Locate the cell with the specified text and output its [x, y] center coordinate. 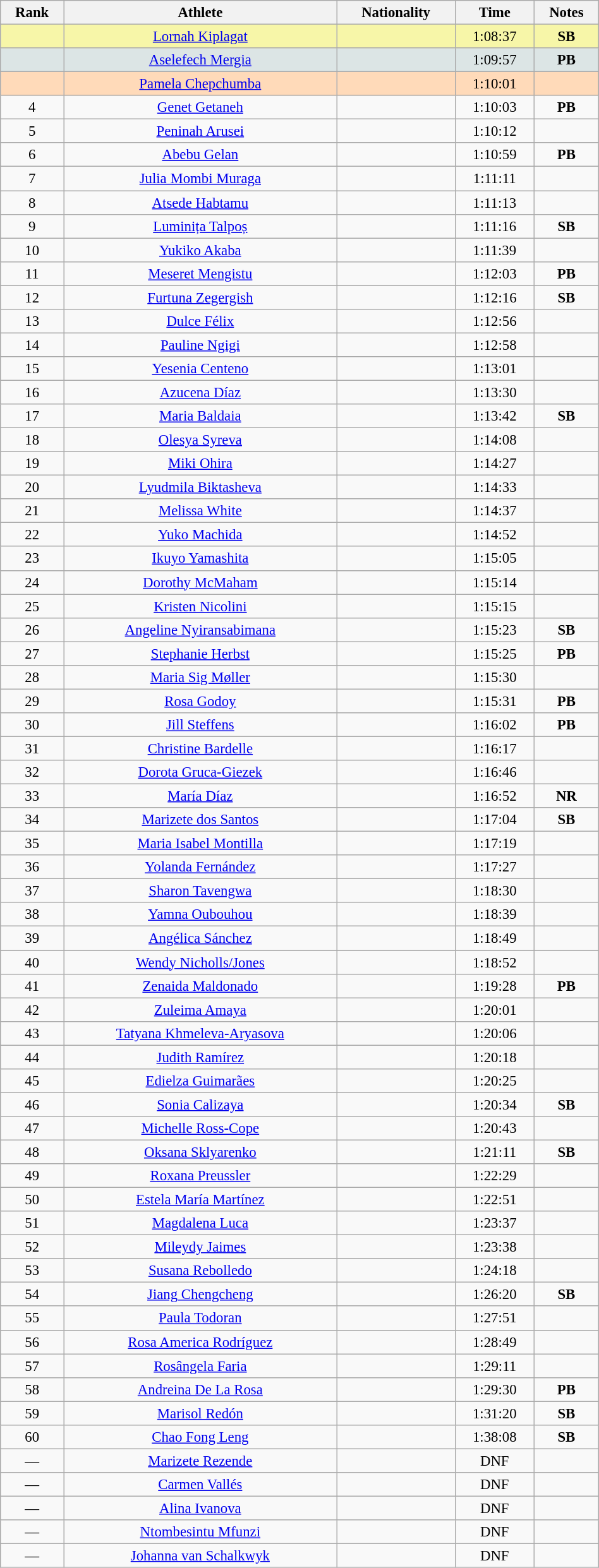
Pamela Chepchumba [201, 84]
Jiang Chengcheng [201, 1295]
Athlete [201, 13]
NR [567, 796]
Meseret Mengistu [201, 273]
1:14:27 [494, 464]
Furtuna Zegergish [201, 297]
43 [32, 1033]
19 [32, 464]
Azucena Díaz [201, 392]
30 [32, 725]
1:16:02 [494, 725]
1:14:33 [494, 488]
Dulce Félix [201, 321]
1:12:16 [494, 297]
1:10:03 [494, 107]
36 [32, 867]
57 [32, 1366]
Genet Getaneh [201, 107]
Paula Todoran [201, 1319]
26 [32, 630]
8 [32, 203]
53 [32, 1271]
Jill Steffens [201, 725]
1:16:46 [494, 772]
Atsede Habtamu [201, 203]
32 [32, 772]
1:15:05 [494, 559]
1:18:30 [494, 891]
1:15:31 [494, 701]
5 [32, 131]
1:15:25 [494, 654]
50 [32, 1200]
Abebu Gelan [201, 155]
17 [32, 416]
35 [32, 844]
40 [32, 962]
Notes [567, 13]
1:12:56 [494, 321]
Magdalena Luca [201, 1223]
Time [494, 13]
1:16:52 [494, 796]
1:31:20 [494, 1413]
Kristen Nicolini [201, 606]
1:28:49 [494, 1342]
1:17:19 [494, 844]
1:15:30 [494, 678]
1:10:01 [494, 84]
Carmen Vallés [201, 1485]
1:14:52 [494, 535]
Oksana Sklyarenko [201, 1152]
27 [32, 654]
1:13:30 [494, 392]
Marizete Rezende [201, 1461]
31 [32, 748]
1:17:27 [494, 867]
23 [32, 559]
39 [32, 938]
Alina Ivanova [201, 1508]
1:38:08 [494, 1437]
60 [32, 1437]
Maria Baldaia [201, 416]
45 [32, 1081]
Sonia Calizaya [201, 1104]
14 [32, 345]
Zenaida Maldonado [201, 986]
22 [32, 535]
1:20:18 [494, 1057]
1:20:34 [494, 1104]
1:26:20 [494, 1295]
Aselefech Mergia [201, 60]
25 [32, 606]
Julia Mombi Muraga [201, 179]
1:29:30 [494, 1389]
Ikuyo Yamashita [201, 559]
Susana Rebolledo [201, 1271]
52 [32, 1247]
Lornah Kiplagat [201, 37]
Tatyana Khmeleva-Aryasova [201, 1033]
48 [32, 1152]
Maria Isabel Montilla [201, 844]
12 [32, 297]
1:10:59 [494, 155]
Judith Ramírez [201, 1057]
Estela María Martínez [201, 1200]
Mileydy Jaimes [201, 1247]
1:15:14 [494, 582]
Christine Bardelle [201, 748]
Yuko Machida [201, 535]
1:15:23 [494, 630]
1:11:39 [494, 250]
Andreina De La Rosa [201, 1389]
24 [32, 582]
44 [32, 1057]
Dorothy McMaham [201, 582]
59 [32, 1413]
54 [32, 1295]
1:27:51 [494, 1319]
1:18:39 [494, 915]
1:13:01 [494, 369]
9 [32, 226]
1:24:18 [494, 1271]
10 [32, 250]
1:18:49 [494, 938]
1:20:01 [494, 1010]
1:08:37 [494, 37]
34 [32, 820]
28 [32, 678]
Johanna van Schalkwyk [201, 1556]
Rosângela Faria [201, 1366]
29 [32, 701]
1:16:17 [494, 748]
1:20:43 [494, 1128]
Michelle Ross-Cope [201, 1128]
33 [32, 796]
38 [32, 915]
1:19:28 [494, 986]
1:11:16 [494, 226]
46 [32, 1104]
56 [32, 1342]
Angélica Sánchez [201, 938]
Rosa Godoy [201, 701]
55 [32, 1319]
Dorota Gruca-Giezek [201, 772]
58 [32, 1389]
1:17:04 [494, 820]
1:23:37 [494, 1223]
Peninah Arusei [201, 131]
Yolanda Fernández [201, 867]
4 [32, 107]
Yamna Oubouhou [201, 915]
1:20:06 [494, 1033]
1:11:11 [494, 179]
1:10:12 [494, 131]
Yukiko Akaba [201, 250]
Lyudmila Biktasheva [201, 488]
Yesenia Centeno [201, 369]
1:12:03 [494, 273]
Pauline Ngigi [201, 345]
1:09:57 [494, 60]
21 [32, 511]
Nationality [396, 13]
47 [32, 1128]
Luminița Talpoș [201, 226]
20 [32, 488]
7 [32, 179]
María Díaz [201, 796]
Roxana Preussler [201, 1176]
51 [32, 1223]
11 [32, 273]
6 [32, 155]
Chao Fong Leng [201, 1437]
Melissa White [201, 511]
1:18:52 [494, 962]
1:12:58 [494, 345]
42 [32, 1010]
1:13:42 [494, 416]
1:15:15 [494, 606]
37 [32, 891]
18 [32, 440]
Edielza Guimarães [201, 1081]
Ntombesintu Mfunzi [201, 1532]
16 [32, 392]
13 [32, 321]
Rank [32, 13]
1:29:11 [494, 1366]
49 [32, 1176]
1:11:13 [494, 203]
Maria Sig Møller [201, 678]
41 [32, 986]
1:22:29 [494, 1176]
Olesya Syreva [201, 440]
Stephanie Herbst [201, 654]
15 [32, 369]
Wendy Nicholls/Jones [201, 962]
Zuleima Amaya [201, 1010]
Marisol Redón [201, 1413]
Angeline Nyiransabimana [201, 630]
1:14:08 [494, 440]
1:20:25 [494, 1081]
1:21:11 [494, 1152]
Sharon Tavengwa [201, 891]
Miki Ohira [201, 464]
1:22:51 [494, 1200]
1:14:37 [494, 511]
Marizete dos Santos [201, 820]
1:23:38 [494, 1247]
Rosa America Rodríguez [201, 1342]
